Pinpoint the cell where the given text exists, returning its [X, Y] midpoint coordinate. 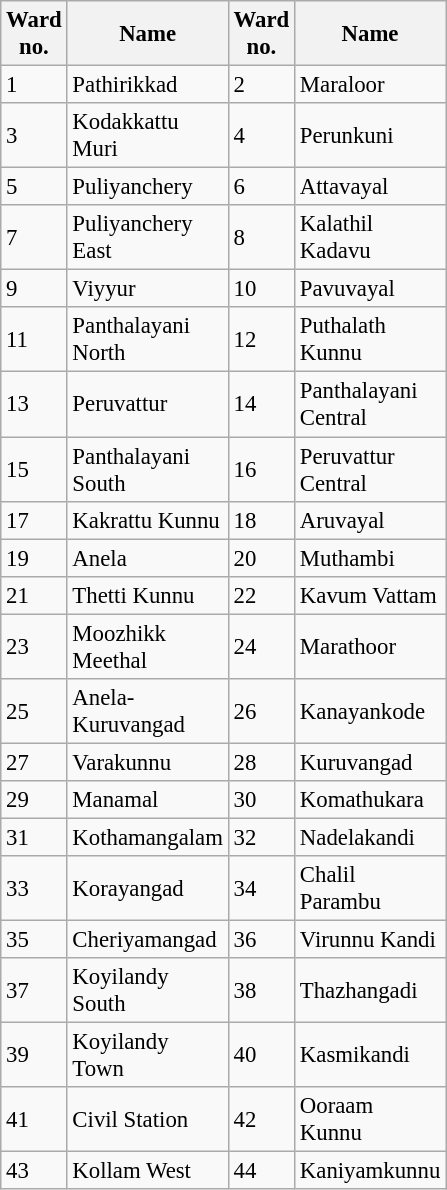
Thetti Kunnu [148, 595]
25 [34, 712]
5 [34, 187]
Virunnu Kandi [370, 940]
10 [261, 289]
29 [34, 800]
Muthambi [370, 558]
35 [34, 940]
Panthalayani North [148, 340]
24 [261, 646]
26 [261, 712]
Korayangad [148, 888]
Kanayankode [370, 712]
23 [34, 646]
Puthalath Kunnu [370, 340]
Pavuvayal [370, 289]
14 [261, 404]
20 [261, 558]
28 [261, 762]
12 [261, 340]
13 [34, 404]
4 [261, 136]
Komathukara [370, 800]
19 [34, 558]
27 [34, 762]
Peruvattur Central [370, 470]
Kothamangalam [148, 837]
Kaniyamkunnu [370, 1171]
40 [261, 1056]
16 [261, 470]
11 [34, 340]
9 [34, 289]
Cheriyamangad [148, 940]
Kasmikandi [370, 1056]
Kavum Vattam [370, 595]
37 [34, 990]
Manamal [148, 800]
Moozhikk Meethal [148, 646]
Aruvayal [370, 520]
43 [34, 1171]
Marathoor [370, 646]
Kakrattu Kunnu [148, 520]
Thazhangadi [370, 990]
Nadelakandi [370, 837]
2 [261, 85]
32 [261, 837]
39 [34, 1056]
Kodakkattu Muri [148, 136]
Puliyanchery East [148, 238]
38 [261, 990]
31 [34, 837]
44 [261, 1171]
Viyyur [148, 289]
33 [34, 888]
1 [34, 85]
30 [261, 800]
18 [261, 520]
6 [261, 187]
Ooraam Kunnu [370, 1120]
Anela-Kuruvangad [148, 712]
7 [34, 238]
Peruvattur [148, 404]
21 [34, 595]
Koyilandy South [148, 990]
Panthalayani South [148, 470]
Pathirikkad [148, 85]
Panthalayani Central [370, 404]
15 [34, 470]
41 [34, 1120]
34 [261, 888]
Attavayal [370, 187]
Kollam West [148, 1171]
Perunkuni [370, 136]
Puliyanchery [148, 187]
Varakunnu [148, 762]
Koyilandy Town [148, 1056]
Maraloor [370, 85]
Civil Station [148, 1120]
3 [34, 136]
Kuruvangad [370, 762]
Kalathil Kadavu [370, 238]
8 [261, 238]
22 [261, 595]
17 [34, 520]
36 [261, 940]
Chalil Parambu [370, 888]
Anela [148, 558]
42 [261, 1120]
